Extract the [X, Y] coordinate from the center of the cell holding the provided text.  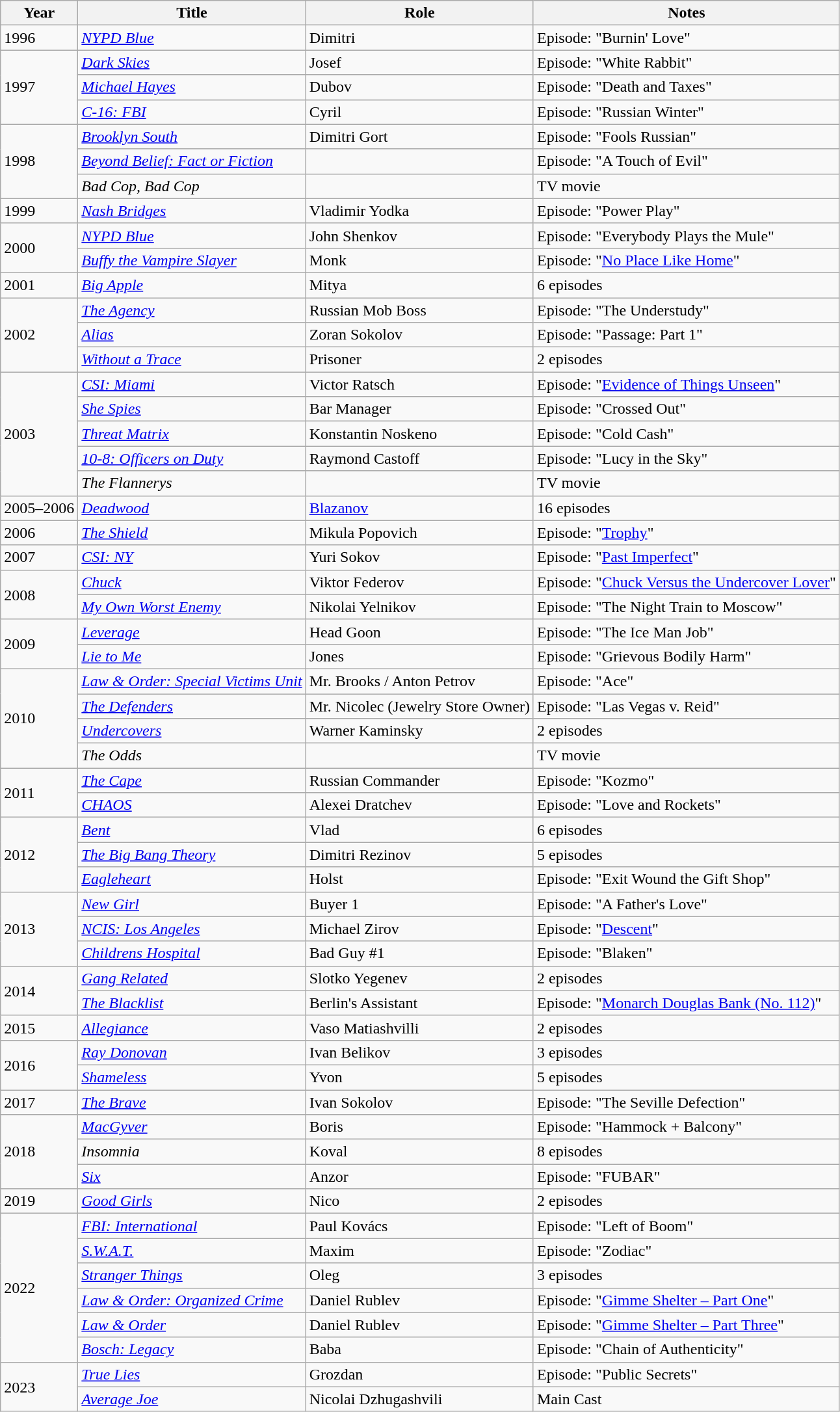
Paul Kovács [419, 1226]
Vlad [419, 830]
Warner Kaminsky [419, 731]
Ivan Sokolov [419, 1102]
Bar Manager [419, 409]
Leverage [192, 632]
Episode: "No Place Like Home" [687, 260]
Anzor [419, 1177]
Deadwood [192, 508]
Episode: "Lucy in the Sky" [687, 459]
Dark Skies [192, 62]
Raymond Castoff [419, 459]
Law & Order: Organized Crime [192, 1300]
Episode: "Crossed Out" [687, 409]
Bent [192, 830]
2010 [39, 718]
Allegiance [192, 1028]
Average Joe [192, 1399]
Episode: "Gimme Shelter – Part One" [687, 1300]
Episode: "Fools Russian" [687, 137]
2023 [39, 1387]
Episode: "Left of Boom" [687, 1226]
Episode: "The Ice Man Job" [687, 632]
Episode: "Past Imperfect" [687, 557]
Blazanov [419, 508]
Episode: "Trophy" [687, 533]
Mr. Nicolec (Jewelry Store Owner) [419, 706]
Episode: "Everybody Plays the Mule" [687, 235]
16 episodes [687, 508]
The Cape [192, 780]
2002 [39, 335]
Bad Cop, Bad Cop [192, 186]
Episode: "Russian Winter" [687, 112]
2012 [39, 855]
Koval [419, 1152]
Undercovers [192, 731]
2022 [39, 1288]
2017 [39, 1102]
Prisoner [419, 360]
2009 [39, 644]
Episode: "Power Play" [687, 211]
2011 [39, 793]
Episode: "Evidence of Things Unseen" [687, 384]
Chuck [192, 582]
Main Cast [687, 1399]
Nicolai Dzhugashvili [419, 1399]
The Agency [192, 310]
Yvon [419, 1077]
Episode: "The Understudy" [687, 310]
Episode: "The Night Train to Moscow" [687, 607]
Episode: "A Father's Love" [687, 904]
Jones [419, 656]
Ray Donovan [192, 1052]
Law & Order: Special Victims Unit [192, 681]
Episode: "Chain of Authenticity" [687, 1350]
Konstantin Noskeno [419, 434]
Bosch: Legacy [192, 1350]
1999 [39, 211]
Bad Guy #1 [419, 953]
S.W.A.T. [192, 1251]
Nico [419, 1201]
Insomnia [192, 1152]
2019 [39, 1201]
Episode: "Zodiac" [687, 1251]
The Defenders [192, 706]
Episode: "Death and Taxes" [687, 87]
Episode: "Descent" [687, 929]
Six [192, 1177]
My Own Worst Enemy [192, 607]
Zoran Sokolov [419, 335]
Buffy the Vampire Slayer [192, 260]
Slotko Yegenev [419, 978]
Russian Commander [419, 780]
2008 [39, 594]
Big Apple [192, 285]
Vaso Matiashvilli [419, 1028]
Alexei Dratchev [419, 805]
Episode: "Passage: Part 1" [687, 335]
Episode: "FUBAR" [687, 1177]
Episode: "Las Vegas v. Reid" [687, 706]
Cyril [419, 112]
Michael Hayes [192, 87]
1997 [39, 87]
Viktor Federov [419, 582]
MacGyver [192, 1127]
Monk [419, 260]
2003 [39, 434]
2000 [39, 248]
The Odds [192, 756]
Year [39, 13]
Episode: "Public Secrets" [687, 1374]
Mr. Brooks / Anton Petrov [419, 681]
2014 [39, 991]
John Shenkov [419, 235]
CHAOS [192, 805]
Dimitri Gort [419, 137]
2007 [39, 557]
Boris [419, 1127]
Head Goon [419, 632]
Role [419, 13]
Law & Order [192, 1325]
The Brave [192, 1102]
Dimitri [419, 38]
Episode: "Burnin' Love" [687, 38]
Mitya [419, 285]
The Big Bang Theory [192, 855]
2015 [39, 1028]
The Blacklist [192, 1003]
Victor Ratsch [419, 384]
Episode: "Cold Cash" [687, 434]
Dimitri Rezinov [419, 855]
FBI: International [192, 1226]
She Spies [192, 409]
Baba [419, 1350]
Nikolai Yelnikov [419, 607]
Good Girls [192, 1201]
Title [192, 13]
Episode: "A Touch of Evil" [687, 161]
Dubov [419, 87]
Buyer 1 [419, 904]
Stranger Things [192, 1275]
Notes [687, 13]
Brooklyn South [192, 137]
Threat Matrix [192, 434]
Episode: "Gimme Shelter – Part Three" [687, 1325]
Ivan Belikov [419, 1052]
Nash Bridges [192, 211]
Episode: "Monarch Douglas Bank (No. 112)" [687, 1003]
Episode: "White Rabbit" [687, 62]
Berlin's Assistant [419, 1003]
Episode: "Blaken" [687, 953]
Alias [192, 335]
Oleg [419, 1275]
2018 [39, 1152]
Vladimir Yodka [419, 211]
Eagleheart [192, 879]
CSI: NY [192, 557]
The Shield [192, 533]
Episode: "Chuck Versus the Undercover Lover" [687, 582]
1998 [39, 161]
Beyond Belief: Fact or Fiction [192, 161]
2005–2006 [39, 508]
Gang Related [192, 978]
2001 [39, 285]
Episode: "Exit Wound the Gift Shop" [687, 879]
1996 [39, 38]
Episode: "Grievous Bodily Harm" [687, 656]
Yuri Sokov [419, 557]
Michael Zirov [419, 929]
Holst [419, 879]
Episode: "Ace" [687, 681]
C-16: FBI [192, 112]
Shameless [192, 1077]
Josef [419, 62]
Russian Mob Boss [419, 310]
Childrens Hospital [192, 953]
8 episodes [687, 1152]
True Lies [192, 1374]
2006 [39, 533]
CSI: Miami [192, 384]
The Flannerys [192, 483]
2016 [39, 1065]
Grozdan [419, 1374]
Episode: "Kozmo" [687, 780]
Episode: "Hammock + Balcony" [687, 1127]
Episode: "Love and Rockets" [687, 805]
Lie to Me [192, 656]
NCIS: Los Angeles [192, 929]
Maxim [419, 1251]
Mikula Popovich [419, 533]
Episode: "The Seville Defection" [687, 1102]
2013 [39, 929]
10-8: Officers on Duty [192, 459]
Without a Trace [192, 360]
New Girl [192, 904]
